Return [X, Y] of the center of cell containing provided text 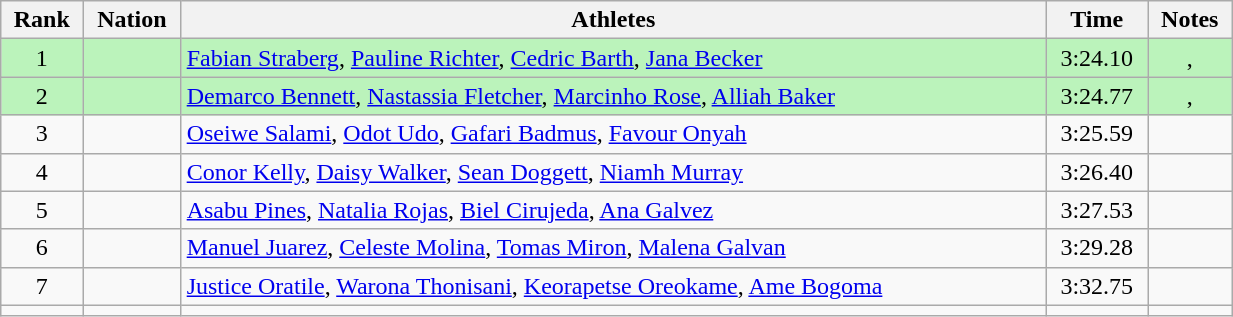
Demarco Bennett, Nastassia Fletcher, Marcinho Rose, Alliah Baker [613, 96]
7 [42, 286]
Asabu Pines, Natalia Rojas, Biel Cirujeda, Ana Galvez [613, 210]
3:24.77 [1097, 96]
5 [42, 210]
Notes [1190, 20]
Time [1097, 20]
1 [42, 58]
3:26.40 [1097, 172]
3 [42, 134]
4 [42, 172]
2 [42, 96]
Rank [42, 20]
Justice Oratile, Warona Thonisani, Keorapetse Oreokame, Ame Bogoma [613, 286]
Conor Kelly, Daisy Walker, Sean Doggett, Niamh Murray [613, 172]
Athletes [613, 20]
3:29.28 [1097, 248]
3:25.59 [1097, 134]
Manuel Juarez, Celeste Molina, Tomas Miron, Malena Galvan [613, 248]
Nation [132, 20]
3:24.10 [1097, 58]
Fabian Straberg, Pauline Richter, Cedric Barth, Jana Becker [613, 58]
3:27.53 [1097, 210]
Oseiwe Salami, Odot Udo, Gafari Badmus, Favour Onyah [613, 134]
6 [42, 248]
3:32.75 [1097, 286]
